Return [x, y] of the center of cell containing provided text 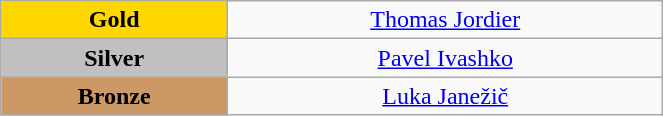
Gold [114, 20]
Pavel Ivashko [446, 58]
Luka Janežič [446, 96]
Bronze [114, 96]
Thomas Jordier [446, 20]
Silver [114, 58]
